For the text-containing cell, return its midpoint in (X, Y) coordinate format. 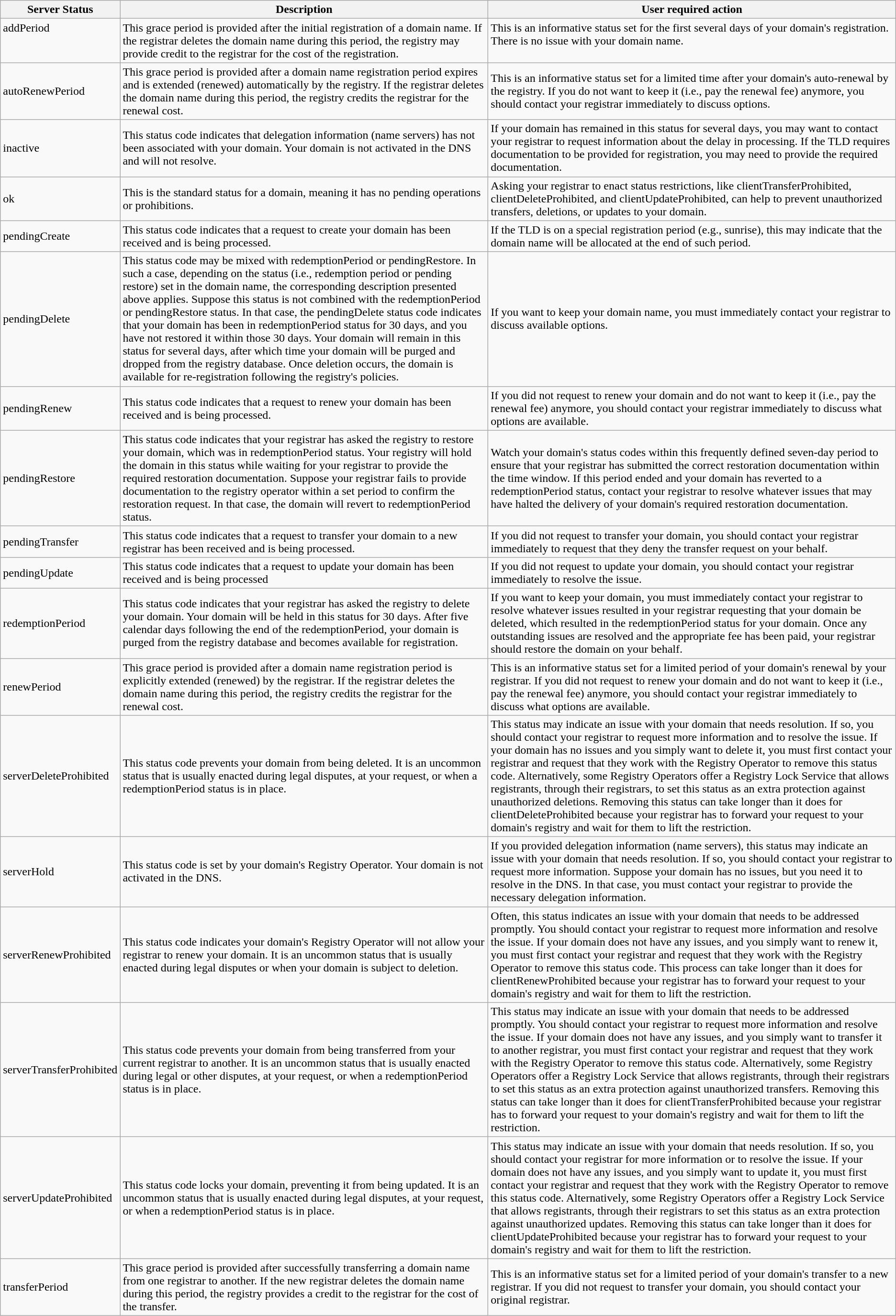
If the TLD is on a special registration period (e.g., sunrise), this may indicate that the domain name will be allocated at the end of such period. (692, 236)
serverRenewProhibited (60, 955)
redemptionPeriod (60, 623)
This status code indicates that a request to create your domain has been received and is being processed. (304, 236)
transferPeriod (60, 1287)
This status code indicates that a request to renew your domain has been received and is being processed. (304, 408)
Server Status (60, 10)
serverHold (60, 872)
autoRenewPeriod (60, 91)
serverTransferProhibited (60, 1070)
pendingTransfer (60, 542)
pendingRenew (60, 408)
This status code is set by your domain's Registry Operator. Your domain is not activated in the DNS. (304, 872)
User required action (692, 10)
pendingDelete (60, 319)
If you did not request to update your domain, you should contact your registrar immediately to resolve the issue. (692, 572)
This is the standard status for a domain, meaning it has no pending operations or prohibitions. (304, 199)
renewPeriod (60, 687)
addPeriod (60, 41)
inactive (60, 148)
If you want to keep your domain name, you must immediately contact your registrar to discuss available options. (692, 319)
pendingUpdate (60, 572)
pendingRestore (60, 478)
This is an informative status set for the first several days of your domain's registration. There is no issue with your domain name. (692, 41)
serverUpdateProhibited (60, 1198)
This status code indicates that a request to update your domain has been received and is being processed (304, 572)
pendingCreate (60, 236)
Description (304, 10)
ok (60, 199)
serverDeleteProhibited (60, 776)
This status code indicates that a request to transfer your domain to a new registrar has been received and is being processed. (304, 542)
